Capture the cell that displays the provided text and extract its (x, y) central coordinate. 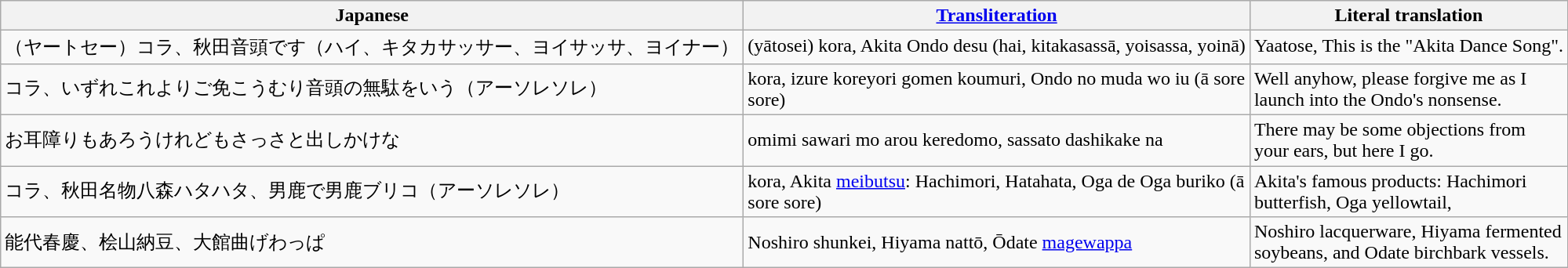
（ヤートセー）コラ、秋田音頭です（ハイ、キタカサッサー、ヨイサッサ、ヨイナー） (372, 47)
kora, Akita meibutsu: Hachimori, Hatahata, Oga de Oga buriko (ā sore sore) (997, 191)
omimi sawari mo arou keredomo, sassato dashikake na (997, 139)
コラ、いずれこれよりご免こうむり音頭の無駄をいう（アーソレソレ） (372, 89)
There may be some objections from your ears, but here I go. (1409, 139)
Japanese (372, 16)
Transliteration (997, 16)
Noshiro lacquerware, Hiyama fermented soybeans, and Odate birchbark vessels. (1409, 243)
Akita's famous products: Hachimori butterfish, Oga yellowtail, (1409, 191)
kora, izure koreyori gomen koumuri, Ondo no muda wo iu (ā sore sore) (997, 89)
(yātosei) kora, Akita Ondo desu (hai, kitakasassā, yoisassa, yoinā) (997, 47)
お耳障りもあろうけれどもさっさと出しかけな (372, 139)
Noshiro shunkei, Hiyama nattō, Ōdate magewappa (997, 243)
Well anyhow, please forgive me as I launch into the Ondo's nonsense. (1409, 89)
Literal translation (1409, 16)
Yaatose, This is the "Akita Dance Song". (1409, 47)
コラ、秋田名物八森ハタハタ、男鹿で男鹿ブリコ（アーソレソレ） (372, 191)
能代春慶、桧山納豆、大館曲げわっぱ (372, 243)
